Capture the cell that displays the provided text and extract its [x, y] central coordinate. 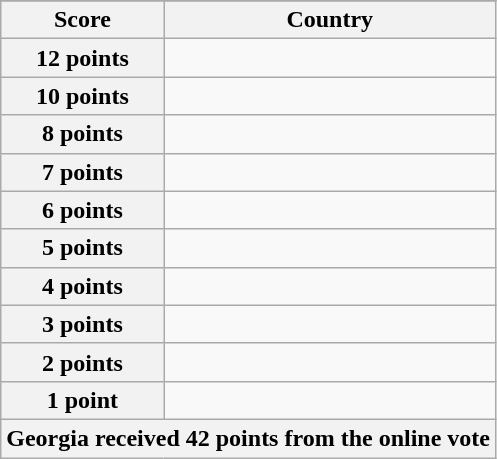
1 point [82, 400]
4 points [82, 286]
3 points [82, 324]
Georgia received 42 points from the online vote [248, 438]
Score [82, 20]
2 points [82, 362]
Country [330, 20]
12 points [82, 58]
5 points [82, 248]
8 points [82, 134]
6 points [82, 210]
10 points [82, 96]
7 points [82, 172]
